Find where the given text appears and provide that cell's center as (x, y) coordinate. 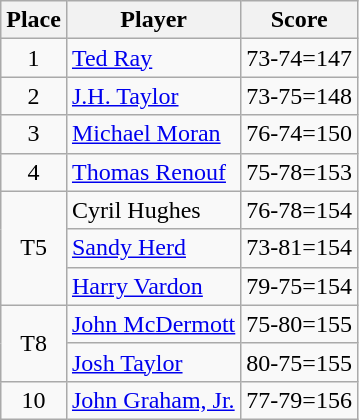
Place (34, 20)
John McDermott (153, 324)
73-75=148 (300, 96)
10 (34, 400)
4 (34, 172)
73-81=154 (300, 248)
Josh Taylor (153, 362)
Ted Ray (153, 58)
3 (34, 134)
2 (34, 96)
T8 (34, 343)
1 (34, 58)
Player (153, 20)
John Graham, Jr. (153, 400)
Michael Moran (153, 134)
76-74=150 (300, 134)
80-75=155 (300, 362)
Cyril Hughes (153, 210)
Harry Vardon (153, 286)
75-80=155 (300, 324)
Score (300, 20)
Thomas Renouf (153, 172)
76-78=154 (300, 210)
75-78=153 (300, 172)
T5 (34, 248)
79-75=154 (300, 286)
Sandy Herd (153, 248)
77-79=156 (300, 400)
J.H. Taylor (153, 96)
73-74=147 (300, 58)
